Output the [X, Y] coordinate of the center of the cell containing the given text.  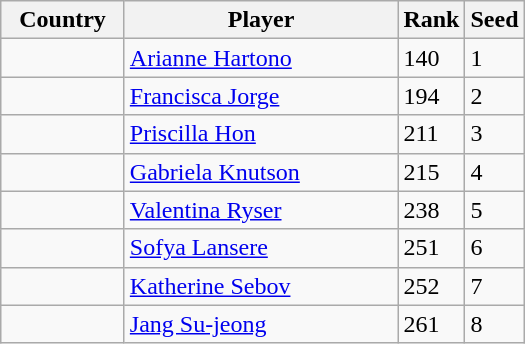
Rank [432, 20]
194 [432, 96]
Sofya Lansere [261, 248]
Player [261, 20]
6 [494, 248]
251 [432, 248]
5 [494, 210]
Francisca Jorge [261, 96]
215 [432, 172]
Jang Su-jeong [261, 324]
Valentina Ryser [261, 210]
Gabriela Knutson [261, 172]
Seed [494, 20]
140 [432, 58]
8 [494, 324]
Priscilla Hon [261, 134]
252 [432, 286]
3 [494, 134]
Arianne Hartono [261, 58]
2 [494, 96]
4 [494, 172]
7 [494, 286]
Katherine Sebov [261, 286]
1 [494, 58]
Country [63, 20]
238 [432, 210]
211 [432, 134]
261 [432, 324]
